Determine the (x, y) coordinate at the center of the cell enclosing the given text.  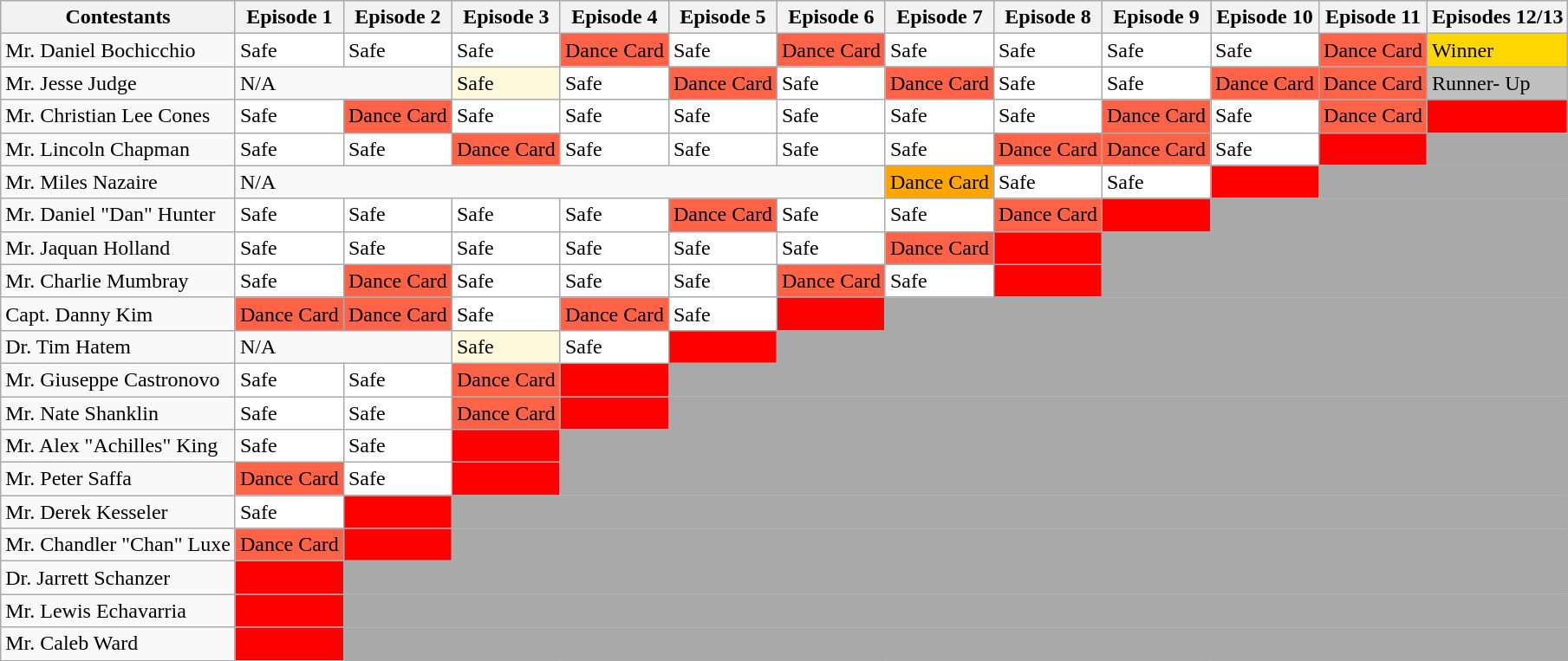
Dr. Jarrett Schanzer (118, 578)
Episode 7 (940, 17)
Episode 3 (506, 17)
Mr. Daniel "Dan" Hunter (118, 215)
Episode 11 (1373, 17)
Mr. Chandler "Chan" Luxe (118, 545)
Winner (1498, 50)
Capt. Danny Kim (118, 314)
Mr. Derek Kesseler (118, 512)
Mr. Jesse Judge (118, 83)
Mr. Giuseppe Castronovo (118, 379)
Episode 6 (830, 17)
Episode 4 (614, 17)
Mr. Jaquan Holland (118, 248)
Mr. Miles Nazaire (118, 182)
Mr. Caleb Ward (118, 644)
Episode 5 (723, 17)
Dr. Tim Hatem (118, 347)
Mr. Nate Shanklin (118, 413)
Episodes 12/13 (1498, 17)
Mr. Lincoln Chapman (118, 149)
Episode 10 (1264, 17)
Episode 8 (1047, 17)
Mr. Alex "Achilles" King (118, 446)
Runner- Up (1498, 83)
Mr. Christian Lee Cones (118, 116)
Contestants (118, 17)
Mr. Lewis Echavarria (118, 611)
Episode 1 (290, 17)
Episode 2 (397, 17)
Mr. Daniel Bochicchio (118, 50)
Mr. Peter Saffa (118, 479)
Mr. Charlie Mumbray (118, 281)
Episode 9 (1156, 17)
